Return the (X, Y) coordinate for the center point of the cell that contains the specified text.  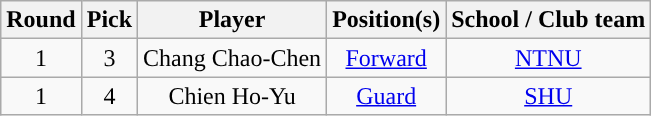
Chang Chao-Chen (232, 58)
Pick (109, 20)
4 (109, 96)
Forward (386, 58)
Chien Ho-Yu (232, 96)
3 (109, 58)
Player (232, 20)
NTNU (548, 58)
School / Club team (548, 20)
Guard (386, 96)
Position(s) (386, 20)
SHU (548, 96)
Round (41, 20)
